Capture the cell that displays the provided text and extract its [x, y] central coordinate. 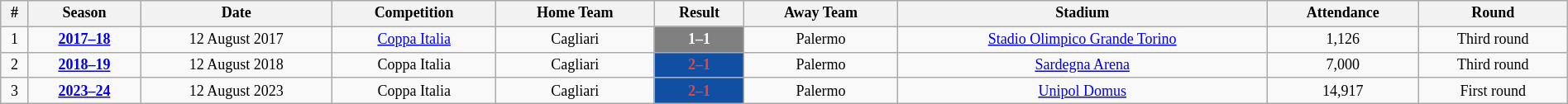
12 August 2018 [237, 64]
First round [1493, 91]
Stadio Olimpico Grande Torino [1082, 40]
Sardegna Arena [1082, 64]
12 August 2023 [237, 91]
1,126 [1343, 40]
# [15, 13]
Season [84, 13]
12 August 2017 [237, 40]
Attendance [1343, 13]
7,000 [1343, 64]
1–1 [700, 40]
Away Team [820, 13]
3 [15, 91]
2023–24 [84, 91]
2 [15, 64]
Home Team [576, 13]
Result [700, 13]
Unipol Domus [1082, 91]
Round [1493, 13]
Stadium [1082, 13]
Date [237, 13]
2017–18 [84, 40]
Competition [414, 13]
14,917 [1343, 91]
2018–19 [84, 64]
1 [15, 40]
